Return the (X, Y) coordinate for the center point of the cell that contains the specified text.  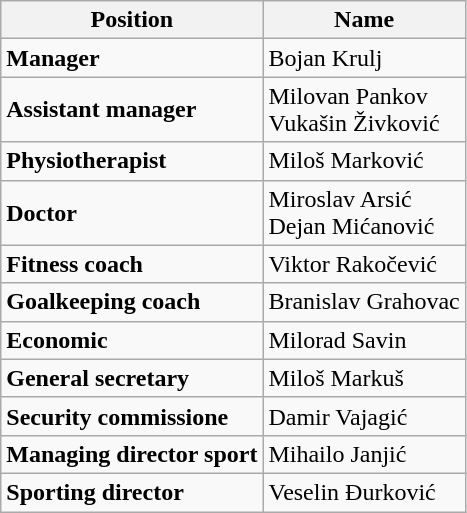
Goalkeeping coach (132, 302)
Managing director sport (132, 454)
Mihailo Janjić (364, 454)
Branislav Grahovac (364, 302)
Assistant manager (132, 110)
Milovan Pankov Vukašin Živković (364, 110)
Sporting director (132, 492)
Miloš Marković (364, 161)
Milorad Savin (364, 340)
Miloš Markuš (364, 378)
Position (132, 20)
Veselin Đurković (364, 492)
Economic (132, 340)
Fitness coach (132, 264)
Doctor (132, 212)
Damir Vajagić (364, 416)
Physiotherapist (132, 161)
Name (364, 20)
Viktor Rakočević (364, 264)
Manager (132, 58)
Bojan Krulj (364, 58)
Security commissione (132, 416)
General secretary (132, 378)
Miroslav Arsić Dejan Mićanović (364, 212)
